Provide the (X, Y) coordinate of the cell's center where the given text is located.  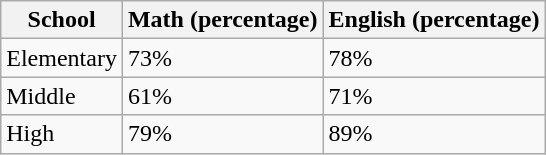
Elementary (62, 58)
61% (222, 96)
English (percentage) (434, 20)
Math (percentage) (222, 20)
High (62, 134)
73% (222, 58)
78% (434, 58)
School (62, 20)
71% (434, 96)
89% (434, 134)
Middle (62, 96)
79% (222, 134)
